Search for the cell housing the specified text and yield its (X, Y) center coordinate. 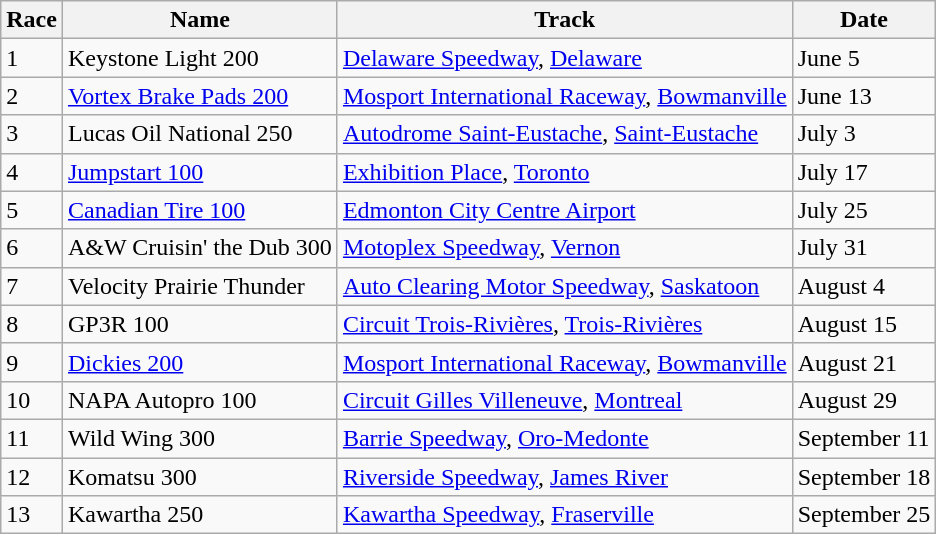
Jumpstart 100 (200, 172)
5 (32, 210)
6 (32, 248)
September 18 (864, 477)
Delaware Speedway, Delaware (564, 58)
Riverside Speedway, James River (564, 477)
Track (564, 20)
8 (32, 324)
10 (32, 400)
GP3R 100 (200, 324)
July 31 (864, 248)
2 (32, 96)
September 11 (864, 438)
Barrie Speedway, Oro-Medonte (564, 438)
Kawartha 250 (200, 515)
4 (32, 172)
7 (32, 286)
12 (32, 477)
1 (32, 58)
Circuit Trois-Rivières, Trois-Rivières (564, 324)
Motoplex Speedway, Vernon (564, 248)
August 21 (864, 362)
Keystone Light 200 (200, 58)
Kawartha Speedway, Fraserville (564, 515)
Date (864, 20)
Canadian Tire 100 (200, 210)
Velocity Prairie Thunder (200, 286)
Lucas Oil National 250 (200, 134)
June 5 (864, 58)
Race (32, 20)
A&W Cruisin' the Dub 300 (200, 248)
Vortex Brake Pads 200 (200, 96)
Wild Wing 300 (200, 438)
June 13 (864, 96)
Komatsu 300 (200, 477)
13 (32, 515)
July 25 (864, 210)
Auto Clearing Motor Speedway, Saskatoon (564, 286)
Dickies 200 (200, 362)
Circuit Gilles Villeneuve, Montreal (564, 400)
3 (32, 134)
August 4 (864, 286)
Name (200, 20)
September 25 (864, 515)
July 17 (864, 172)
Autodrome Saint-Eustache, Saint-Eustache (564, 134)
July 3 (864, 134)
Exhibition Place, Toronto (564, 172)
August 15 (864, 324)
August 29 (864, 400)
Edmonton City Centre Airport (564, 210)
11 (32, 438)
NAPA Autopro 100 (200, 400)
9 (32, 362)
